Capture the cell that displays the provided text and extract its (x, y) central coordinate. 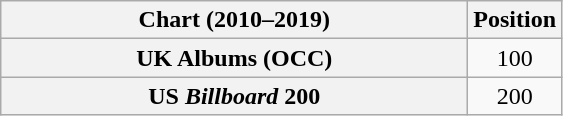
Chart (2010–2019) (234, 20)
UK Albums (OCC) (234, 58)
200 (515, 96)
US Billboard 200 (234, 96)
Position (515, 20)
100 (515, 58)
